Find where the given text appears and provide that cell's center as [x, y] coordinate. 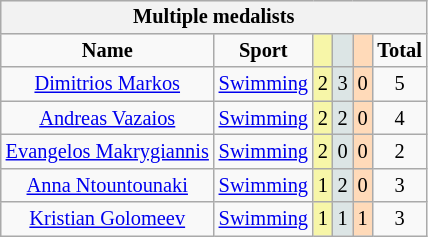
Andreas Vazaios [108, 118]
Total [399, 51]
Evangelos Makrygiannis [108, 152]
Name [108, 51]
Dimitrios Markos [108, 84]
Sport [264, 51]
4 [399, 118]
Multiple medalists [214, 17]
5 [399, 84]
Anna Ntountounaki [108, 185]
Kristian Golomeev [108, 219]
